Extract the [x, y] coordinate from the center of the cell holding the provided text.  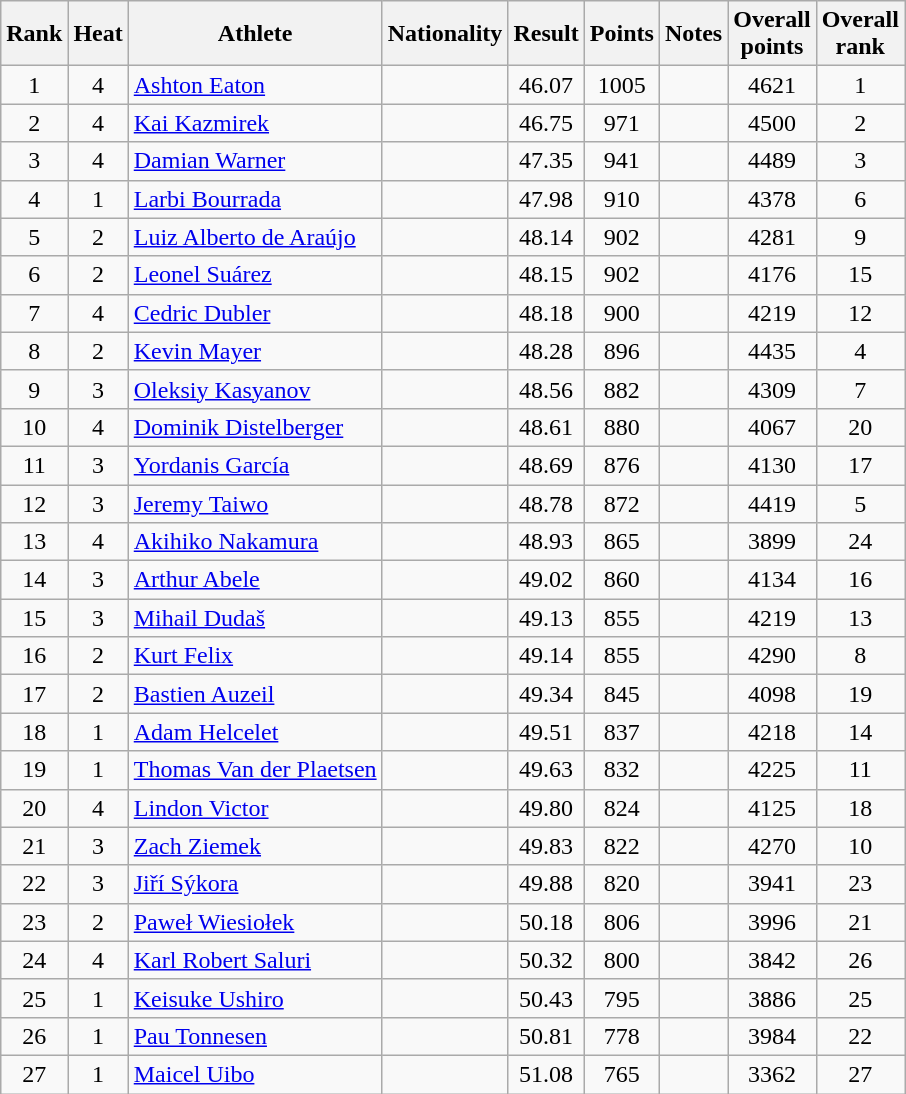
49.02 [546, 580]
820 [622, 884]
Maicel Uibo [255, 1074]
910 [622, 199]
46.75 [546, 123]
Bastien Auzeil [255, 694]
4500 [772, 123]
50.32 [546, 960]
Athlete [255, 34]
765 [622, 1074]
4098 [772, 694]
Damian Warner [255, 161]
Overallrank [860, 34]
50.81 [546, 1036]
49.51 [546, 732]
832 [622, 770]
4218 [772, 732]
4309 [772, 389]
Mihail Dudaš [255, 618]
48.15 [546, 275]
4225 [772, 770]
4134 [772, 580]
872 [622, 503]
Cedric Dubler [255, 313]
3842 [772, 960]
4270 [772, 846]
47.98 [546, 199]
Larbi Bourrada [255, 199]
4125 [772, 808]
Kai Kazmirek [255, 123]
3899 [772, 542]
49.88 [546, 884]
Ashton Eaton [255, 85]
48.93 [546, 542]
4290 [772, 656]
49.63 [546, 770]
Heat [98, 34]
860 [622, 580]
778 [622, 1036]
48.56 [546, 389]
Lindon Victor [255, 808]
48.14 [546, 237]
Dominik Distelberger [255, 427]
4435 [772, 351]
48.28 [546, 351]
Pau Tonnesen [255, 1036]
4419 [772, 503]
822 [622, 846]
Akihiko Nakamura [255, 542]
896 [622, 351]
3362 [772, 1074]
Luiz Alberto de Araújo [255, 237]
3886 [772, 998]
3941 [772, 884]
3996 [772, 922]
1005 [622, 85]
Overallpoints [772, 34]
Notes [693, 34]
49.83 [546, 846]
4130 [772, 465]
4489 [772, 161]
880 [622, 427]
50.43 [546, 998]
Result [546, 34]
48.61 [546, 427]
Yordanis García [255, 465]
Jeremy Taiwo [255, 503]
865 [622, 542]
49.14 [546, 656]
4176 [772, 275]
Thomas Van der Plaetsen [255, 770]
Arthur Abele [255, 580]
795 [622, 998]
48.69 [546, 465]
900 [622, 313]
824 [622, 808]
48.18 [546, 313]
51.08 [546, 1074]
882 [622, 389]
3984 [772, 1036]
Adam Helcelet [255, 732]
4378 [772, 199]
837 [622, 732]
Rank [34, 34]
49.34 [546, 694]
49.13 [546, 618]
4621 [772, 85]
941 [622, 161]
876 [622, 465]
Kevin Mayer [255, 351]
806 [622, 922]
46.07 [546, 85]
800 [622, 960]
Points [622, 34]
Keisuke Ushiro [255, 998]
47.35 [546, 161]
50.18 [546, 922]
845 [622, 694]
Zach Ziemek [255, 846]
Kurt Felix [255, 656]
Nationality [445, 34]
Paweł Wiesiołek [255, 922]
Karl Robert Saluri [255, 960]
4067 [772, 427]
971 [622, 123]
4281 [772, 237]
Leonel Suárez [255, 275]
Oleksiy Kasyanov [255, 389]
49.80 [546, 808]
48.78 [546, 503]
Jiří Sýkora [255, 884]
